Capture the cell that displays the provided text and extract its [X, Y] central coordinate. 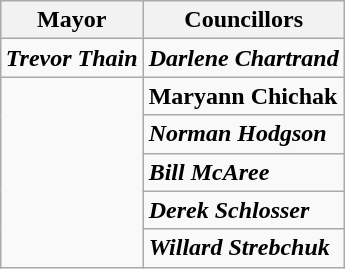
Councillors [244, 20]
Willard Strebchuk [244, 248]
Norman Hodgson [244, 134]
Maryann Chichak [244, 96]
Trevor Thain [72, 58]
Mayor [72, 20]
Darlene Chartrand [244, 58]
Derek Schlosser [244, 210]
Bill McAree [244, 172]
